Provide the (x, y) coordinate of the cell's center where the given text is located.  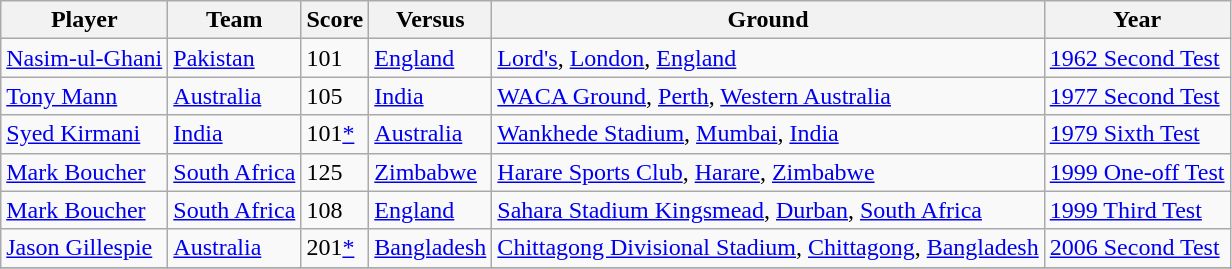
101* (335, 134)
Year (1137, 20)
201* (335, 248)
105 (335, 96)
Bangladesh (430, 248)
108 (335, 210)
125 (335, 172)
Pakistan (234, 58)
Team (234, 20)
1999 Third Test (1137, 210)
1999 One-off Test (1137, 172)
1979 Sixth Test (1137, 134)
Player (84, 20)
Syed Kirmani (84, 134)
Harare Sports Club, Harare, Zimbabwe (768, 172)
1962 Second Test (1137, 58)
1977 Second Test (1137, 96)
Ground (768, 20)
Sahara Stadium Kingsmead, Durban, South Africa (768, 210)
Tony Mann (84, 96)
Chittagong Divisional Stadium, Chittagong, Bangladesh (768, 248)
WACA Ground, Perth, Western Australia (768, 96)
Versus (430, 20)
Wankhede Stadium, Mumbai, India (768, 134)
Jason Gillespie (84, 248)
Nasim-ul-Ghani (84, 58)
2006 Second Test (1137, 248)
101 (335, 58)
Score (335, 20)
Zimbabwe (430, 172)
Lord's, London, England (768, 58)
